Find where the given text appears and provide that cell's center as [X, Y] coordinate. 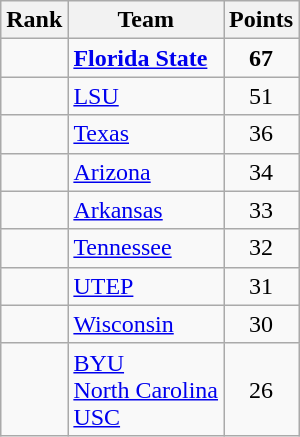
67 [262, 58]
Wisconsin [146, 324]
Tennessee [146, 248]
32 [262, 248]
Team [146, 20]
30 [262, 324]
BYUNorth CarolinaUSC [146, 389]
Arkansas [146, 210]
Rank [34, 20]
33 [262, 210]
LSU [146, 96]
Arizona [146, 172]
Texas [146, 134]
Points [262, 20]
34 [262, 172]
26 [262, 389]
Florida State [146, 58]
51 [262, 96]
36 [262, 134]
UTEP [146, 286]
31 [262, 286]
